For the text-containing cell, return its midpoint in (X, Y) coordinate format. 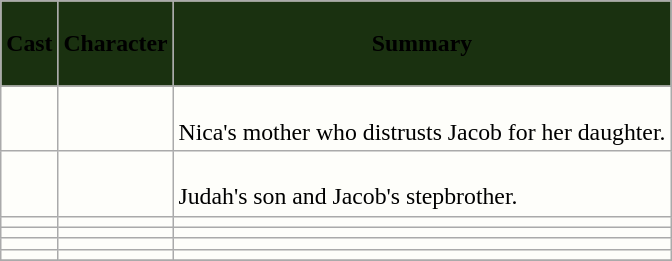
Character (116, 44)
Cast (30, 44)
Summary (422, 44)
Judah's son and Jacob's stepbrother. (422, 184)
Nica's mother who distrusts Jacob for her daughter. (422, 118)
